Identify which cell holds the provided text, then report its [X, Y] central coordinate. 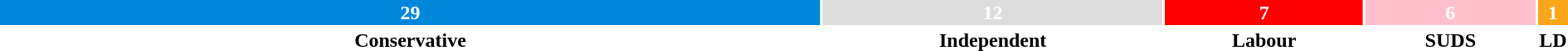
7 [1264, 13]
12 [992, 13]
29 [410, 13]
6 [1450, 13]
1 [1553, 13]
